Identify which cell holds the provided text, then report its [X, Y] central coordinate. 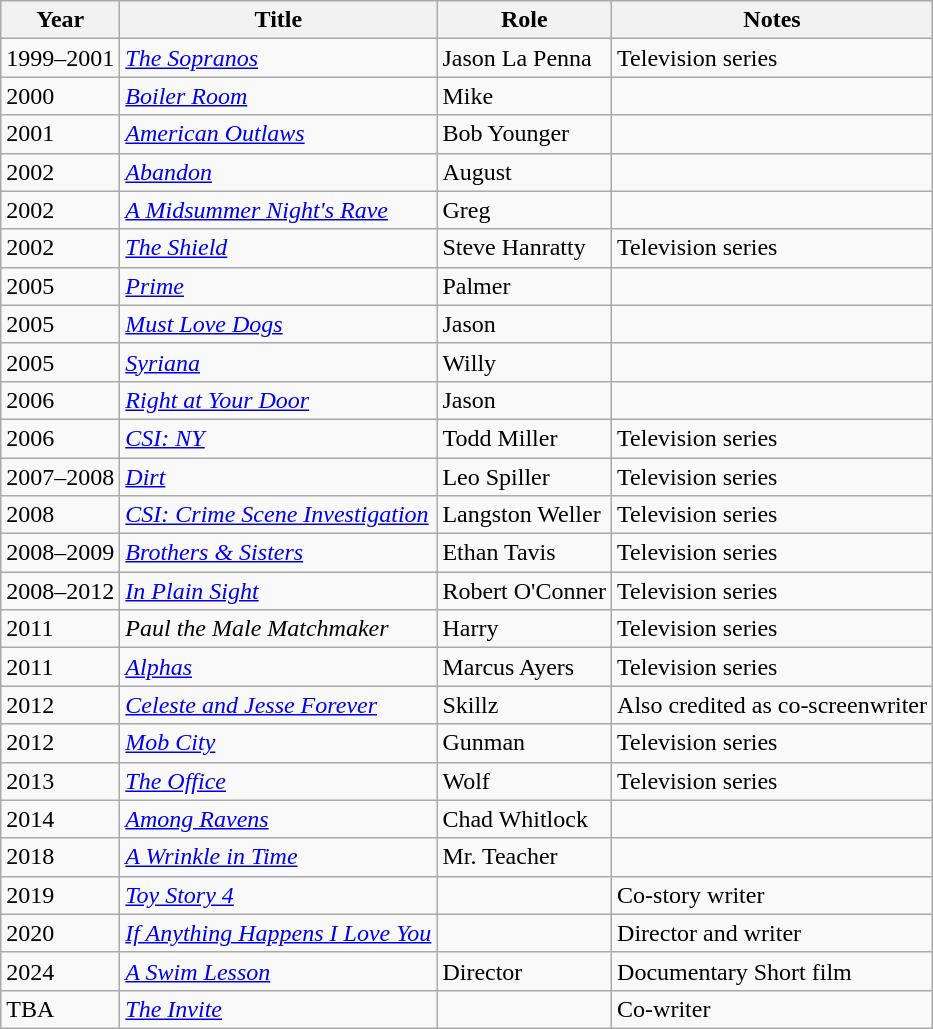
Todd Miller [524, 438]
2008–2012 [60, 591]
Title [278, 20]
Brothers & Sisters [278, 553]
Syriana [278, 362]
2014 [60, 819]
Langston Weller [524, 515]
Boiler Room [278, 96]
Must Love Dogs [278, 324]
Mike [524, 96]
The Office [278, 781]
The Shield [278, 248]
Mr. Teacher [524, 857]
2008 [60, 515]
A Midsummer Night's Rave [278, 210]
Gunman [524, 743]
2024 [60, 971]
2019 [60, 895]
Harry [524, 629]
American Outlaws [278, 134]
Right at Your Door [278, 400]
Director and writer [772, 933]
Willy [524, 362]
TBA [60, 1009]
Greg [524, 210]
Robert O'Conner [524, 591]
Chad Whitlock [524, 819]
Leo Spiller [524, 477]
Celeste and Jesse Forever [278, 705]
A Swim Lesson [278, 971]
2000 [60, 96]
Skillz [524, 705]
Mob City [278, 743]
2020 [60, 933]
In Plain Sight [278, 591]
Alphas [278, 667]
Year [60, 20]
Among Ravens [278, 819]
2007–2008 [60, 477]
CSI: Crime Scene Investigation [278, 515]
A Wrinkle in Time [278, 857]
Ethan Tavis [524, 553]
Dirt [278, 477]
Notes [772, 20]
The Invite [278, 1009]
August [524, 172]
1999–2001 [60, 58]
Documentary Short film [772, 971]
2008–2009 [60, 553]
Co-writer [772, 1009]
Co-story writer [772, 895]
Marcus Ayers [524, 667]
Prime [278, 286]
Abandon [278, 172]
Steve Hanratty [524, 248]
Director [524, 971]
Wolf [524, 781]
Toy Story 4 [278, 895]
Bob Younger [524, 134]
Also credited as co-screenwriter [772, 705]
2001 [60, 134]
Paul the Male Matchmaker [278, 629]
2018 [60, 857]
Jason La Penna [524, 58]
2013 [60, 781]
The Sopranos [278, 58]
CSI: NY [278, 438]
Role [524, 20]
Palmer [524, 286]
If Anything Happens I Love You [278, 933]
